Pinpoint the cell where the given text exists, returning its (X, Y) midpoint coordinate. 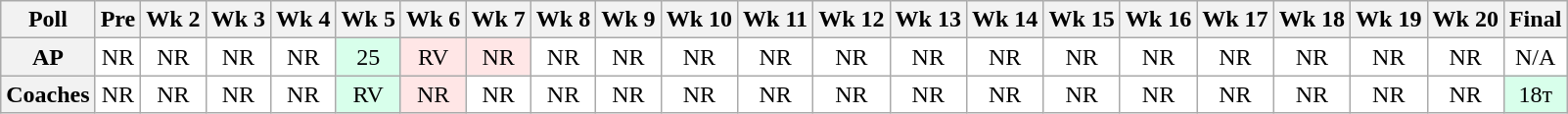
Poll (48, 20)
Wk 4 (303, 20)
Wk 7 (498, 20)
18т (1535, 94)
Wk 11 (775, 20)
Wk 8 (563, 20)
25 (368, 57)
Pre (117, 20)
Wk 12 (852, 20)
Wk 6 (433, 20)
AP (48, 57)
Coaches (48, 94)
Wk 15 (1082, 20)
Wk 17 (1235, 20)
Wk 2 (173, 20)
Wk 19 (1389, 20)
Wk 5 (368, 20)
Wk 14 (1004, 20)
Wk 18 (1312, 20)
Wk 9 (628, 20)
Wk 13 (928, 20)
Wk 10 (699, 20)
Wk 20 (1465, 20)
Wk 16 (1158, 20)
N/A (1535, 57)
Final (1535, 20)
Wk 3 (238, 20)
